From the cell containing the given text, extract its center point as [x, y] coordinate. 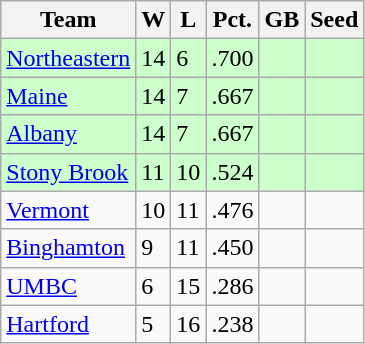
Hartford [68, 324]
Maine [68, 96]
.476 [232, 210]
.238 [232, 324]
Pct. [232, 20]
GB [282, 20]
Team [68, 20]
Stony Brook [68, 172]
.286 [232, 286]
UMBC [68, 286]
15 [188, 286]
Northeastern [68, 58]
W [154, 20]
Binghamton [68, 248]
L [188, 20]
9 [154, 248]
Albany [68, 134]
Vermont [68, 210]
.450 [232, 248]
.524 [232, 172]
Seed [334, 20]
.700 [232, 58]
16 [188, 324]
5 [154, 324]
